Pinpoint the cell where the given text exists, returning its (x, y) midpoint coordinate. 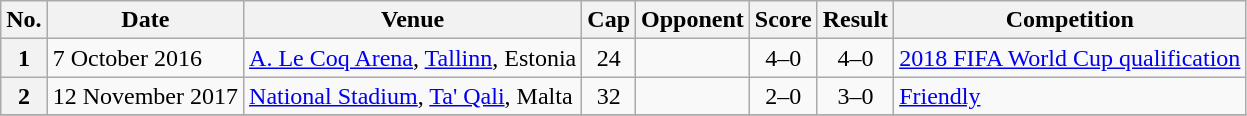
1 (24, 58)
2018 FIFA World Cup qualification (1070, 58)
3–0 (855, 96)
Result (855, 20)
7 October 2016 (145, 58)
Competition (1070, 20)
Venue (413, 20)
2–0 (783, 96)
24 (609, 58)
No. (24, 20)
Cap (609, 20)
32 (609, 96)
Friendly (1070, 96)
12 November 2017 (145, 96)
A. Le Coq Arena, Tallinn, Estonia (413, 58)
Score (783, 20)
Opponent (693, 20)
National Stadium, Ta' Qali, Malta (413, 96)
Date (145, 20)
2 (24, 96)
